Return [x, y] of the center of cell containing provided text 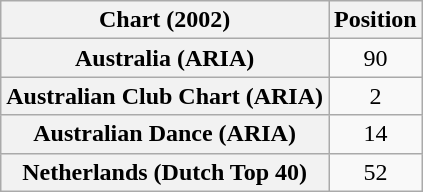
Netherlands (Dutch Top 40) [165, 172]
52 [375, 172]
2 [375, 96]
Chart (2002) [165, 20]
Australian Club Chart (ARIA) [165, 96]
90 [375, 58]
14 [375, 134]
Australia (ARIA) [165, 58]
Position [375, 20]
Australian Dance (ARIA) [165, 134]
